Pinpoint the cell where the given text exists, returning its [X, Y] midpoint coordinate. 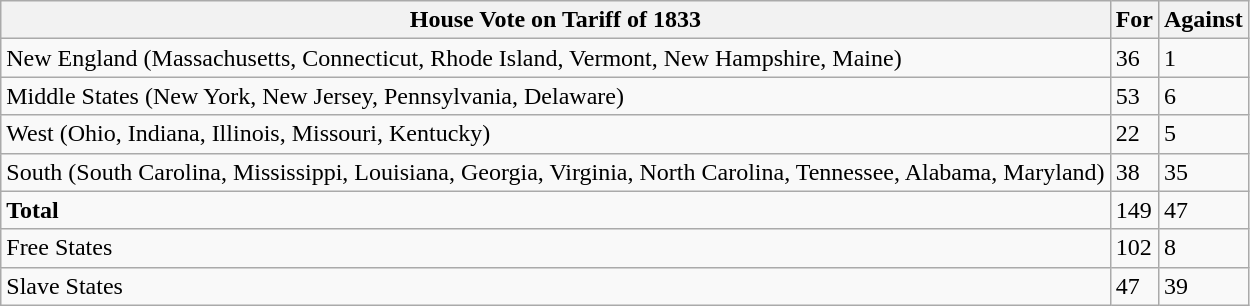
36 [1134, 58]
New England (Massachusetts, Connecticut, Rhode Island, Vermont, New Hampshire, Maine) [556, 58]
West (Ohio, Indiana, Illinois, Missouri, Kentucky) [556, 134]
38 [1134, 172]
For [1134, 20]
1 [1203, 58]
39 [1203, 286]
22 [1134, 134]
Middle States (New York, New Jersey, Pennsylvania, Delaware) [556, 96]
53 [1134, 96]
Against [1203, 20]
House Vote on Tariff of 1833 [556, 20]
8 [1203, 248]
Total [556, 210]
South (South Carolina, Mississippi, Louisiana, Georgia, Virginia, North Carolina, Tennessee, Alabama, Maryland) [556, 172]
149 [1134, 210]
35 [1203, 172]
Free States [556, 248]
6 [1203, 96]
Slave States [556, 286]
5 [1203, 134]
102 [1134, 248]
